Provide the (x, y) coordinate of the cell's center where the given text is located.  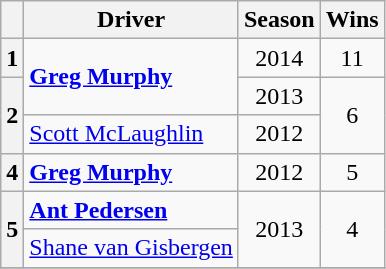
Driver (132, 20)
Wins (352, 20)
Shane van Gisbergen (132, 248)
1 (12, 58)
6 (352, 115)
2014 (279, 58)
Season (279, 20)
2 (12, 115)
11 (352, 58)
Scott McLaughlin (132, 134)
Ant Pedersen (132, 210)
